Find where the given text appears and provide that cell's center as [x, y] coordinate. 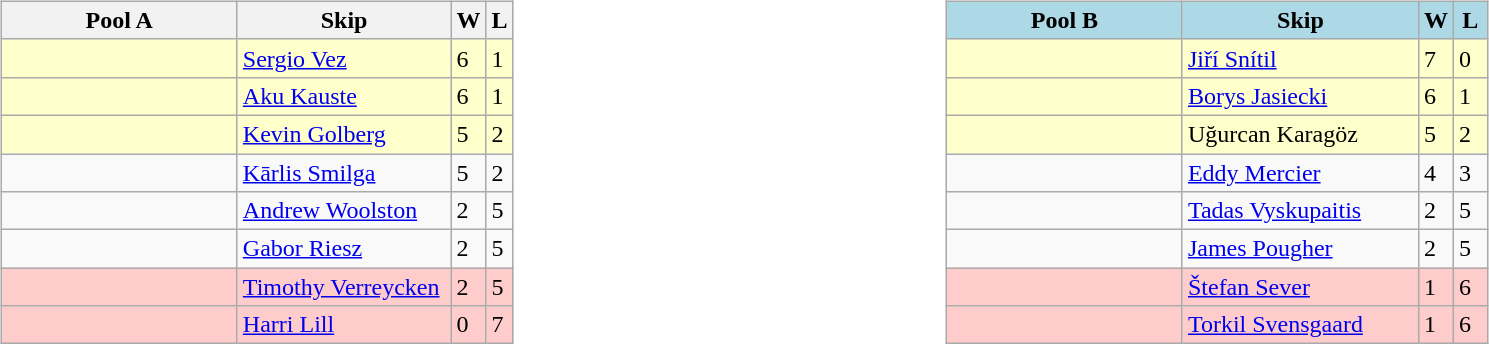
Pool B [1064, 20]
Sergio Vez [344, 58]
Timothy Verreycken [344, 287]
Štefan Sever [1300, 287]
Eddy Mercier [1300, 173]
Kārlis Smilga [344, 173]
Pool A [119, 20]
Gabor Riesz [344, 249]
Torkil Svensgaard [1300, 325]
Borys Jasiecki [1300, 96]
Aku Kauste [344, 96]
Andrew Woolston [344, 211]
James Pougher [1300, 249]
Kevin Golberg [344, 134]
4 [1436, 173]
Harri Lill [344, 325]
Uğurcan Karagöz [1300, 134]
Tadas Vyskupaitis [1300, 211]
3 [1471, 173]
Jiří Snítil [1300, 58]
